Detect which cell encompasses the target text, then output its [X, Y] center coordinate. 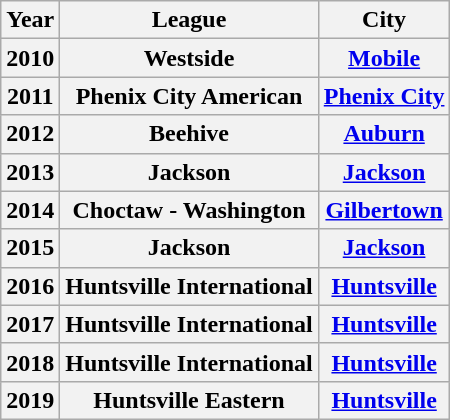
Auburn [384, 134]
2017 [30, 324]
Choctaw - Washington [189, 210]
Beehive [189, 134]
2013 [30, 172]
2018 [30, 362]
2010 [30, 58]
City [384, 20]
2011 [30, 96]
2015 [30, 248]
Mobile [384, 58]
Huntsville Eastern [189, 400]
Gilbertown [384, 210]
2016 [30, 286]
2014 [30, 210]
Year [30, 20]
Phenix City American [189, 96]
Westside [189, 58]
2012 [30, 134]
League [189, 20]
2019 [30, 400]
Phenix City [384, 96]
